Search for the cell housing the specified text and yield its (x, y) center coordinate. 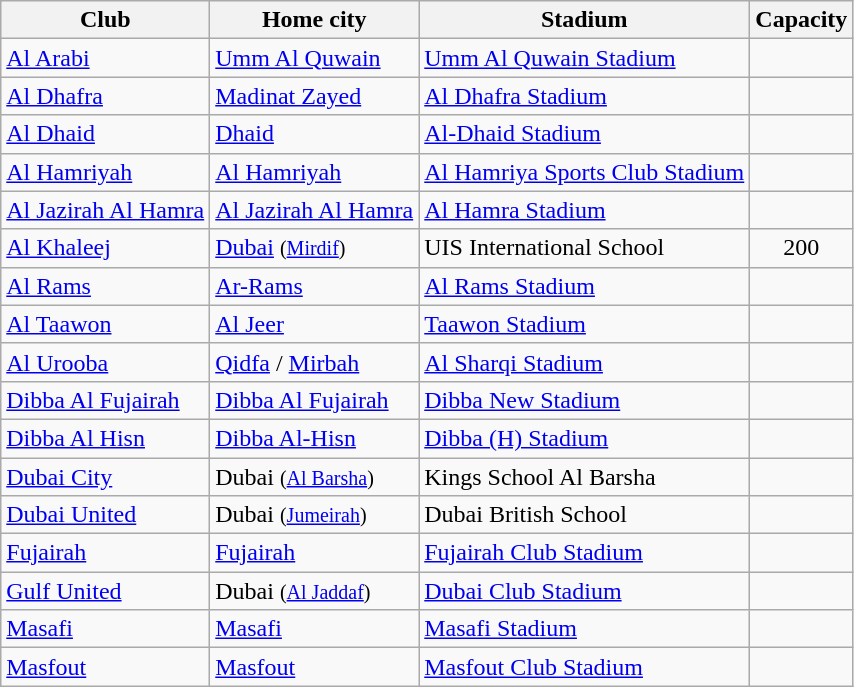
Dubai (Jumeirah) (314, 515)
Al Rams (106, 286)
Al Taawon (106, 324)
Al Jeer (314, 324)
Club (106, 20)
Dubai United (106, 515)
Dibba New Stadium (584, 400)
Al Arabi (106, 58)
Masfout Club Stadium (584, 667)
Al Hamriya Sports Club Stadium (584, 172)
Home city (314, 20)
Qidfa / Mirbah (314, 362)
Taawon Stadium (584, 324)
UIS International School (584, 248)
Gulf United (106, 591)
Dubai (Mirdif) (314, 248)
Dibba Al Hisn (106, 438)
Dubai Club Stadium (584, 591)
Capacity (802, 20)
Al Dhafra Stadium (584, 96)
Masafi Stadium (584, 629)
Dubai (Al Jaddaf) (314, 591)
Dhaid (314, 134)
Ar-Rams (314, 286)
Dubai (Al Barsha) (314, 477)
Al Dhafra (106, 96)
Umm Al Quwain (314, 58)
Al Hamra Stadium (584, 210)
Al Khaleej (106, 248)
Al Sharqi Stadium (584, 362)
Umm Al Quwain Stadium (584, 58)
Al Dhaid (106, 134)
Madinat Zayed (314, 96)
Kings School Al Barsha (584, 477)
Dibba (H) Stadium (584, 438)
Al Urooba (106, 362)
Dibba Al-Hisn (314, 438)
Al Rams Stadium (584, 286)
Al-Dhaid Stadium (584, 134)
Stadium (584, 20)
Fujairah Club Stadium (584, 553)
Dubai British School (584, 515)
200 (802, 248)
Dubai City (106, 477)
